Identify which cell holds the provided text, then report its (x, y) central coordinate. 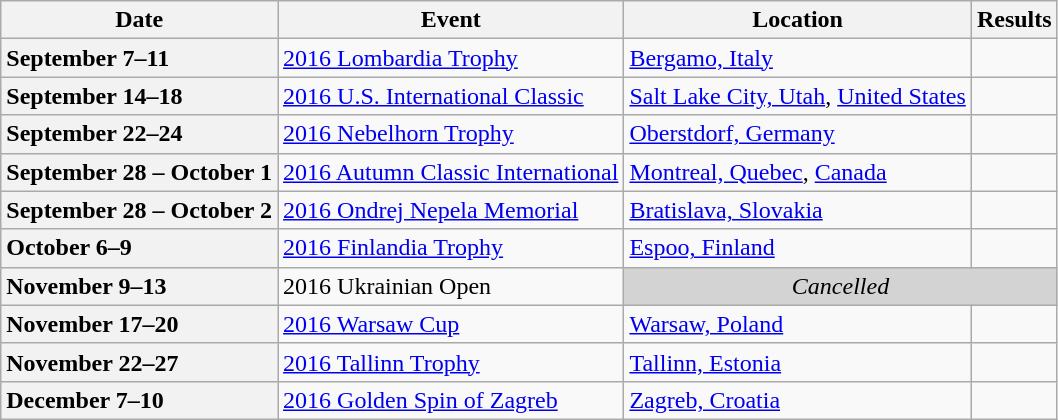
Bergamo, Italy (798, 58)
September 28 – October 1 (140, 172)
2016 Ondrej Nepela Memorial (451, 210)
2016 Golden Spin of Zagreb (451, 400)
Tallinn, Estonia (798, 362)
November 22–27 (140, 362)
Date (140, 20)
2016 Warsaw Cup (451, 324)
Location (798, 20)
2016 U.S. International Classic (451, 96)
2016 Finlandia Trophy (451, 248)
2016 Nebelhorn Trophy (451, 134)
Montreal, Quebec, Canada (798, 172)
Oberstdorf, Germany (798, 134)
September 7–11 (140, 58)
2016 Lombardia Trophy (451, 58)
Espoo, Finland (798, 248)
2016 Tallinn Trophy (451, 362)
Salt Lake City, Utah, United States (798, 96)
November 17–20 (140, 324)
Event (451, 20)
2016 Autumn Classic International (451, 172)
September 14–18 (140, 96)
2016 Ukrainian Open (451, 286)
September 22–24 (140, 134)
Bratislava, Slovakia (798, 210)
November 9–13 (140, 286)
Cancelled (840, 286)
Zagreb, Croatia (798, 400)
Results (1014, 20)
Warsaw, Poland (798, 324)
September 28 – October 2 (140, 210)
December 7–10 (140, 400)
October 6–9 (140, 248)
